Scan for the cell matching the given text and deliver its (X, Y) coordinate at center. 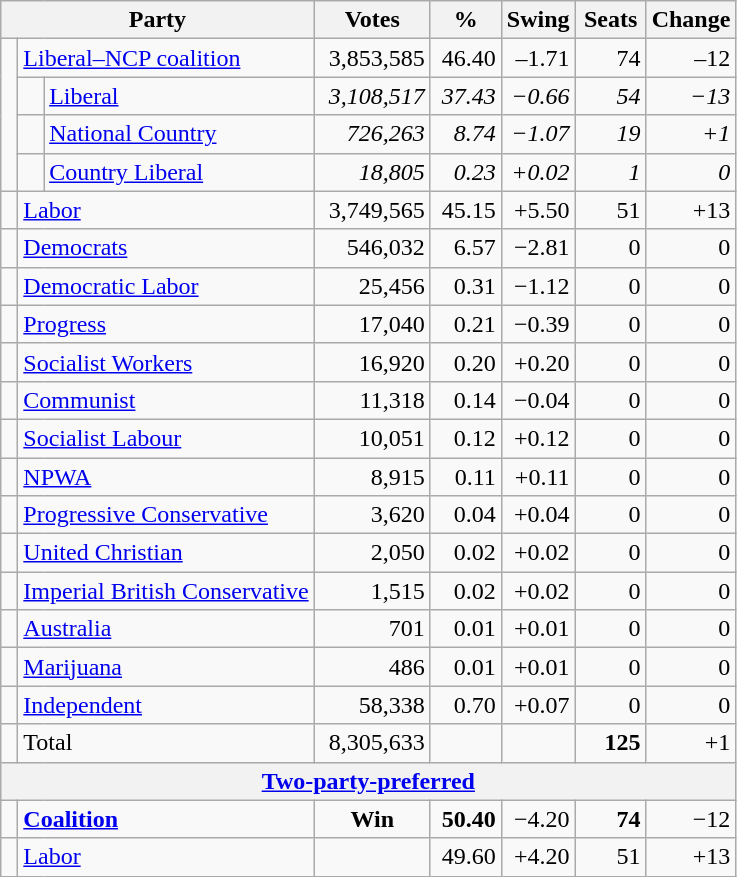
+5.50 (538, 210)
0.04 (466, 515)
16,920 (372, 362)
8,915 (372, 477)
+0.11 (538, 477)
–1.71 (538, 58)
Liberal–NCP coalition (166, 58)
Two-party-preferred (368, 781)
Democratic Labor (166, 286)
Country Liberal (180, 172)
Progressive Conservative (166, 515)
−2.81 (538, 248)
–12 (691, 58)
Socialist Workers (166, 362)
0.70 (466, 705)
Change (691, 20)
49.60 (466, 857)
−13 (691, 96)
−0.39 (538, 324)
10,051 (372, 438)
1,515 (372, 591)
Socialist Labour (166, 438)
50.40 (466, 819)
Win (372, 819)
25,456 (372, 286)
701 (372, 629)
0.21 (466, 324)
3,620 (372, 515)
Seats (610, 20)
Progress (166, 324)
18,805 (372, 172)
3,853,585 (372, 58)
+0.07 (538, 705)
546,032 (372, 248)
+0.04 (538, 515)
−12 (691, 819)
11,318 (372, 400)
Independent (166, 705)
0.20 (466, 362)
17,040 (372, 324)
125 (610, 743)
Communist (166, 400)
NPWA (166, 477)
Imperial British Conservative (166, 591)
486 (372, 667)
0.23 (466, 172)
45.15 (466, 210)
0.12 (466, 438)
+0.20 (538, 362)
Total (166, 743)
Democrats (166, 248)
2,050 (372, 553)
−1.12 (538, 286)
−4.20 (538, 819)
8,305,633 (372, 743)
3,108,517 (372, 96)
Liberal (180, 96)
Australia (166, 629)
Party (158, 20)
0.11 (466, 477)
46.40 (466, 58)
National Country (180, 134)
58,338 (372, 705)
−1.07 (538, 134)
+4.20 (538, 857)
Marijuana (166, 667)
0.14 (466, 400)
0.31 (466, 286)
% (466, 20)
United Christian (166, 553)
726,263 (372, 134)
+0.12 (538, 438)
3,749,565 (372, 210)
Votes (372, 20)
Coalition (166, 819)
−0.04 (538, 400)
Swing (538, 20)
54 (610, 96)
−0.66 (538, 96)
1 (610, 172)
37.43 (466, 96)
8.74 (466, 134)
19 (610, 134)
6.57 (466, 248)
